Provide the (x, y) coordinate of the cell's center where the given text is located.  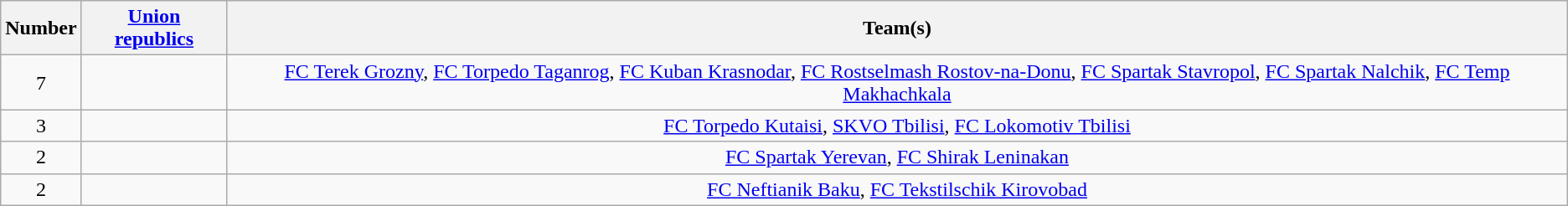
FC Torpedo Kutaisi, SKVO Tbilisi, FC Lokomotiv Tbilisi (898, 126)
Team(s) (898, 28)
FC Neftianik Baku, FC Tekstilschik Kirovobad (898, 189)
Union republics (154, 28)
Number (41, 28)
3 (41, 126)
7 (41, 82)
FC Spartak Yerevan, FC Shirak Leninakan (898, 157)
